Return the (x, y) coordinate for the center point of the cell that contains the specified text.  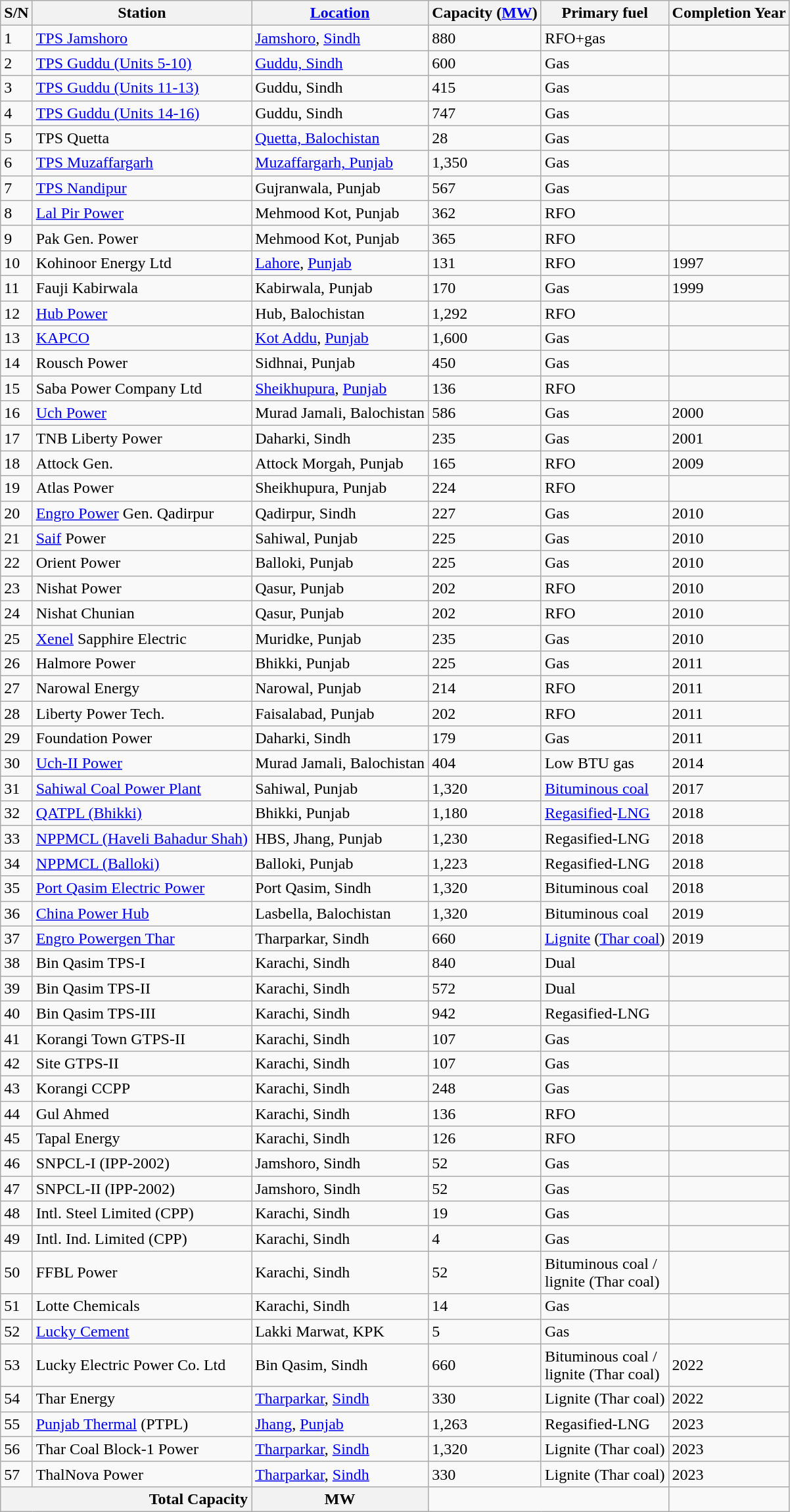
Tapal Energy (142, 1139)
Lotte Chemicals (142, 1306)
Bin Qasim, Sindh (340, 1365)
Punjab Thermal (PTPL) (142, 1424)
Thar Coal Block-1 Power (142, 1449)
24 (16, 613)
586 (485, 413)
Low BTU gas (605, 764)
10 (16, 263)
Bin Qasim TPS-III (142, 1013)
FFBL Power (142, 1272)
TPS Jamshoro (142, 38)
1,350 (485, 163)
Port Qasim, Sindh (340, 888)
48 (16, 1214)
Attock Gen. (142, 463)
Thar Energy (142, 1399)
170 (485, 288)
Xenel Sapphire Electric (142, 638)
Primary fuel (605, 13)
20 (16, 513)
Nishat Power (142, 588)
Intl. Steel Limited (CPP) (142, 1214)
TNB Liberty Power (142, 438)
1,292 (485, 313)
17 (16, 438)
23 (16, 588)
6 (16, 163)
Lucky Electric Power Co. Ltd (142, 1365)
Lakki Marwat, KPK (340, 1331)
Capacity (MW) (485, 13)
Muzaffargarh, Punjab (340, 163)
Attock Morgah, Punjab (340, 463)
Fauji Kabirwala (142, 288)
50 (16, 1272)
126 (485, 1139)
46 (16, 1164)
45 (16, 1139)
26 (16, 663)
1997 (729, 263)
1,263 (485, 1424)
Lal Pir Power (142, 213)
179 (485, 739)
Station (142, 13)
34 (16, 863)
Intl. Ind. Limited (CPP) (142, 1239)
Engro Power Gen. Qadirpur (142, 513)
Halmore Power (142, 663)
55 (16, 1424)
1,230 (485, 838)
SNPCL-II (IPP-2002) (142, 1189)
49 (16, 1239)
44 (16, 1114)
Nishat Chunian (142, 613)
3 (16, 88)
25 (16, 638)
NPPMCL (Balloki) (142, 863)
MW (340, 1499)
227 (485, 513)
2009 (729, 463)
Location (340, 13)
Lucky Cement (142, 1331)
224 (485, 488)
51 (16, 1306)
33 (16, 838)
Bin Qasim TPS-II (142, 988)
China Power Hub (142, 913)
42 (16, 1063)
1 (16, 38)
TPS Guddu (Units 14-16) (142, 113)
1999 (729, 288)
38 (16, 963)
Hub Power (142, 313)
2000 (729, 413)
Completion Year (729, 13)
165 (485, 463)
53 (16, 1365)
40 (16, 1013)
Rousch Power (142, 363)
450 (485, 363)
Orient Power (142, 563)
Lasbella, Balochistan (340, 913)
Kot Addu, Punjab (340, 338)
9 (16, 238)
11 (16, 288)
Narowal, Punjab (340, 688)
Gujranwala, Punjab (340, 188)
Total Capacity (126, 1499)
Foundation Power (142, 739)
S/N (16, 13)
365 (485, 238)
Atlas Power (142, 488)
Bin Qasim TPS-I (142, 963)
29 (16, 739)
567 (485, 188)
Narowal Energy (142, 688)
TPS Nandipur (142, 188)
404 (485, 764)
Hub, Balochistan (340, 313)
TPS Guddu (Units 11-13) (142, 88)
747 (485, 113)
27 (16, 688)
22 (16, 563)
880 (485, 38)
Saif Power (142, 538)
TPS Muzaffargarh (142, 163)
54 (16, 1399)
21 (16, 538)
RFO+gas (605, 38)
Faisalabad, Punjab (340, 713)
2017 (729, 789)
Kohinoor Energy Ltd (142, 263)
Korangi CCPP (142, 1088)
47 (16, 1189)
13 (16, 338)
41 (16, 1038)
Lahore, Punjab (340, 263)
Port Qasim Electric Power (142, 888)
TPS Quetta (142, 138)
56 (16, 1449)
39 (16, 988)
214 (485, 688)
NPPMCL (Haveli Bahadur Shah) (142, 838)
32 (16, 813)
Pak Gen. Power (142, 238)
QATPL (Bhikki) (142, 813)
415 (485, 88)
1,223 (485, 863)
37 (16, 938)
HBS, Jhang, Punjab (340, 838)
Saba Power Company Ltd (142, 388)
Quetta, Balochistan (340, 138)
35 (16, 888)
Uch Power (142, 413)
43 (16, 1088)
Kabirwala, Punjab (340, 288)
16 (16, 413)
12 (16, 313)
Sidhnai, Punjab (340, 363)
131 (485, 263)
572 (485, 988)
SNPCL-I (IPP-2002) (142, 1164)
KAPCO (142, 338)
TPS Guddu (Units 5-10) (142, 63)
ThalNova Power (142, 1474)
248 (485, 1088)
942 (485, 1013)
30 (16, 764)
Engro Powergen Thar (142, 938)
Site GTPS-II (142, 1063)
Jhang, Punjab (340, 1424)
1,600 (485, 338)
7 (16, 188)
15 (16, 388)
18 (16, 463)
840 (485, 963)
2001 (729, 438)
1,180 (485, 813)
Qadirpur, Sindh (340, 513)
600 (485, 63)
Korangi Town GTPS-II (142, 1038)
36 (16, 913)
Muridke, Punjab (340, 638)
31 (16, 789)
Uch-II Power (142, 764)
Liberty Power Tech. (142, 713)
2 (16, 63)
Gul Ahmed (142, 1114)
8 (16, 213)
57 (16, 1474)
2014 (729, 764)
362 (485, 213)
Sahiwal Coal Power Plant (142, 789)
